Locate the cell with the specified text and output its [X, Y] center coordinate. 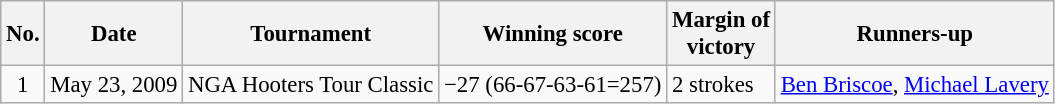
Margin ofvictory [722, 34]
1 [23, 85]
Runners-up [914, 34]
Tournament [311, 34]
May 23, 2009 [114, 85]
Ben Briscoe, Michael Lavery [914, 85]
Date [114, 34]
NGA Hooters Tour Classic [311, 85]
−27 (66-67-63-61=257) [553, 85]
No. [23, 34]
2 strokes [722, 85]
Winning score [553, 34]
